Scan for the cell matching the given text and deliver its [X, Y] coordinate at center. 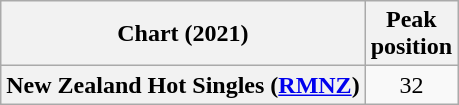
Peakposition [411, 34]
32 [411, 85]
Chart (2021) [183, 34]
New Zealand Hot Singles (RMNZ) [183, 85]
